Determine the (X, Y) coordinate at the center of the cell enclosing the given text.  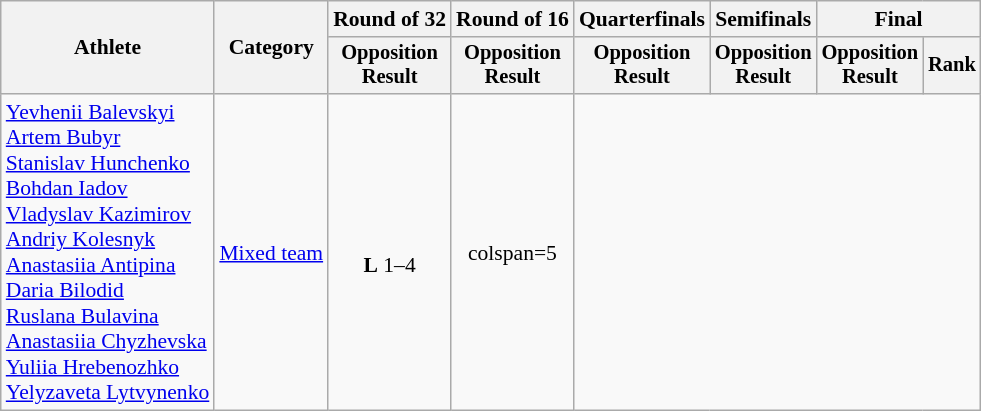
Final (899, 19)
Category (271, 48)
colspan=5 (512, 252)
Round of 16 (512, 19)
Semifinals (764, 19)
Quarterfinals (642, 19)
Athlete (108, 48)
Mixed team (271, 252)
Round of 32 (390, 19)
Rank (952, 66)
L 1–4 (390, 252)
